Extract the (x, y) coordinate from the center of the cell holding the provided text.  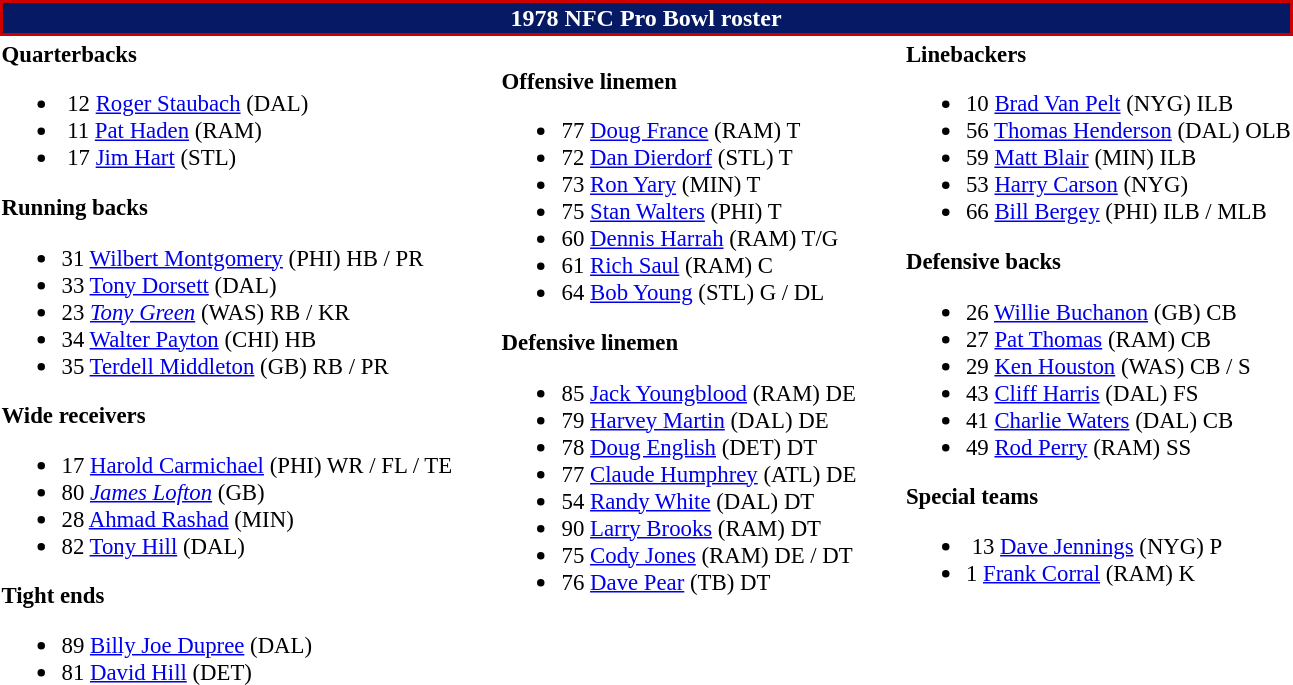
1978 NFC Pro Bowl roster (646, 18)
